Pinpoint the cell where the given text exists, returning its [X, Y] midpoint coordinate. 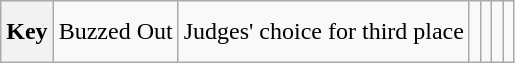
Buzzed Out [116, 32]
Key [27, 32]
Judges' choice for third place [324, 32]
